Search for the cell housing the specified text and yield its [x, y] center coordinate. 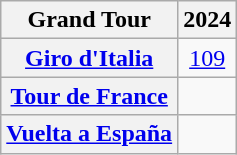
Vuelta a España [90, 134]
Grand Tour [90, 20]
2024 [208, 20]
Tour de France [90, 96]
109 [208, 58]
Giro d'Italia [90, 58]
